Extract the (X, Y) coordinate from the center of the cell holding the provided text.  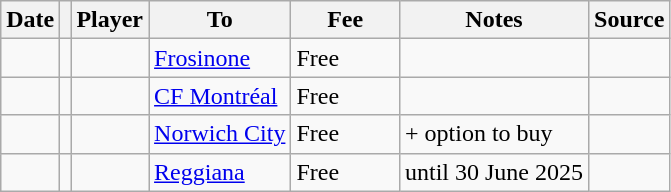
Norwich City (220, 134)
Player (110, 20)
Notes (494, 20)
Source (630, 20)
Date (30, 20)
+ option to buy (494, 134)
Reggiana (220, 172)
Frosinone (220, 58)
To (220, 20)
Fee (346, 20)
until 30 June 2025 (494, 172)
CF Montréal (220, 96)
